Output the [x, y] coordinate of the center of the cell containing the given text.  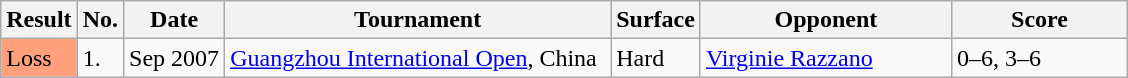
Loss [39, 58]
Surface [656, 20]
Opponent [826, 20]
0–6, 3–6 [1039, 58]
Date [174, 20]
1. [100, 58]
Result [39, 20]
Tournament [418, 20]
Virginie Razzano [826, 58]
Sep 2007 [174, 58]
Score [1039, 20]
Hard [656, 58]
Guangzhou International Open, China [418, 58]
No. [100, 20]
